Return the (X, Y) coordinate for the center point of the cell that contains the specified text.  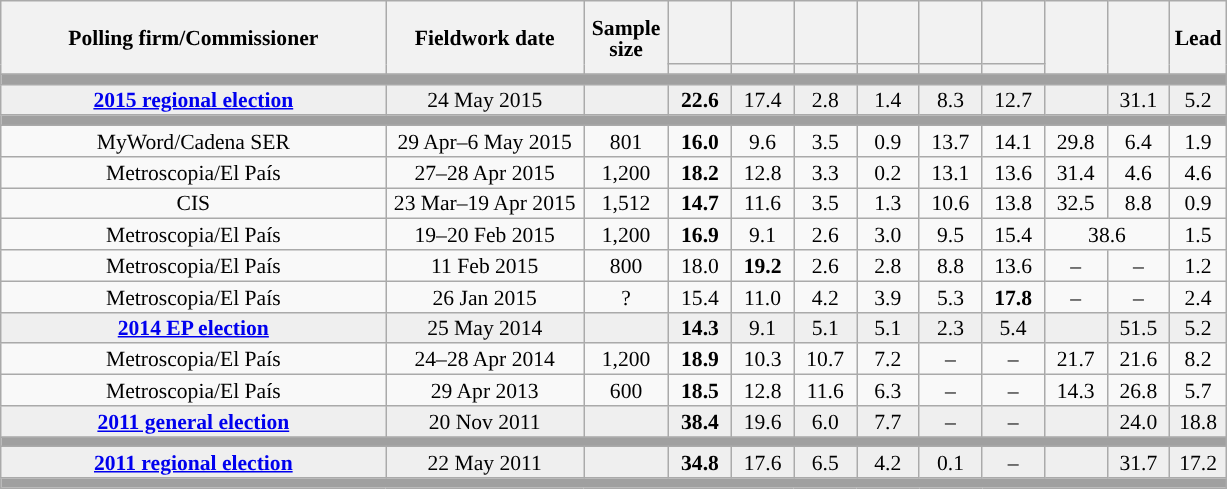
29 Apr 2013 (485, 390)
3.9 (888, 296)
29 Apr–6 May 2015 (485, 142)
6.4 (1138, 142)
17.8 (1014, 296)
21.7 (1076, 360)
21.6 (1138, 360)
17.2 (1198, 462)
24 May 2015 (485, 100)
CIS (194, 204)
18.5 (700, 390)
1.4 (888, 100)
2.3 (950, 328)
800 (626, 266)
3.3 (826, 172)
7.2 (888, 360)
38.6 (1106, 234)
5.4 (1014, 328)
10.6 (950, 204)
6.3 (888, 390)
3.0 (888, 234)
51.5 (1138, 328)
34.8 (700, 462)
23 Mar–19 Apr 2015 (485, 204)
9.6 (762, 142)
17.4 (762, 100)
2.4 (1198, 296)
0.1 (950, 462)
10.7 (826, 360)
1.3 (888, 204)
31.7 (1138, 462)
600 (626, 390)
18.0 (700, 266)
2011 general election (194, 422)
25 May 2014 (485, 328)
13.8 (1014, 204)
2015 regional election (194, 100)
10.3 (762, 360)
6.0 (826, 422)
27–28 Apr 2015 (485, 172)
18.9 (700, 360)
? (626, 296)
26.8 (1138, 390)
12.7 (1014, 100)
1.9 (1198, 142)
24–28 Apr 2014 (485, 360)
9.5 (950, 234)
11 Feb 2015 (485, 266)
31.4 (1076, 172)
24.0 (1138, 422)
Fieldwork date (485, 38)
17.6 (762, 462)
5.7 (1198, 390)
19.2 (762, 266)
38.4 (700, 422)
20 Nov 2011 (485, 422)
8.2 (1198, 360)
22 May 2011 (485, 462)
1,512 (626, 204)
8.3 (950, 100)
1.5 (1198, 234)
32.5 (1076, 204)
5.3 (950, 296)
11.0 (762, 296)
13.7 (950, 142)
6.5 (826, 462)
2011 regional election (194, 462)
1.2 (1198, 266)
Sample size (626, 38)
7.7 (888, 422)
0.2 (888, 172)
14.1 (1014, 142)
16.0 (700, 142)
Polling firm/Commissioner (194, 38)
2014 EP election (194, 328)
13.1 (950, 172)
31.1 (1138, 100)
29.8 (1076, 142)
26 Jan 2015 (485, 296)
19.6 (762, 422)
19–20 Feb 2015 (485, 234)
18.2 (700, 172)
Lead (1198, 38)
22.6 (700, 100)
16.9 (700, 234)
801 (626, 142)
18.8 (1198, 422)
MyWord/Cadena SER (194, 142)
14.7 (700, 204)
